Determine the (X, Y) coordinate at the center of the cell enclosing the given text.  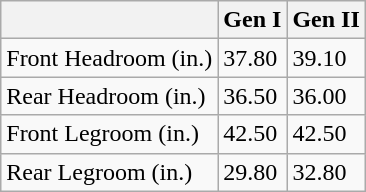
36.00 (326, 96)
Rear Headroom (in.) (110, 96)
Gen II (326, 20)
39.10 (326, 58)
29.80 (252, 172)
37.80 (252, 58)
Front Headroom (in.) (110, 58)
Rear Legroom (in.) (110, 172)
Gen I (252, 20)
36.50 (252, 96)
Front Legroom (in.) (110, 134)
32.80 (326, 172)
